For the text-containing cell, return its midpoint in (x, y) coordinate format. 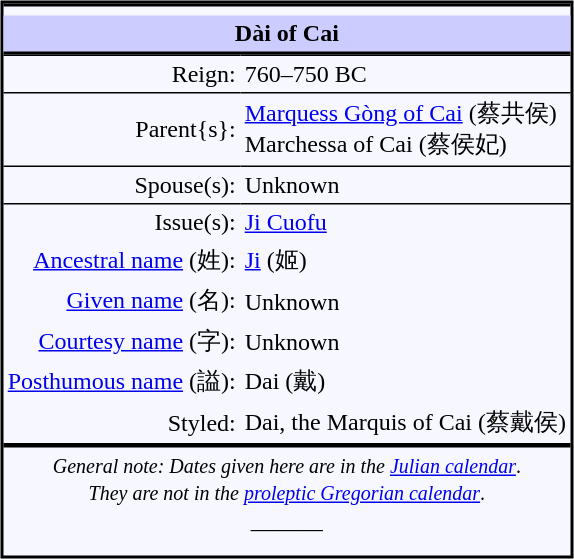
Ancestral name (姓): (122, 260)
General note: Dates given here are in the Julian calendar.They are not in the proleptic Gregorian calendar. (286, 477)
760–750 BC (405, 73)
Dài of Cai (286, 36)
Dai (戴) (405, 382)
Ji (姬) (405, 260)
——— (286, 528)
Courtesy name (字): (122, 342)
Spouse(s): (122, 185)
Given name (名): (122, 301)
Parent{s}: (122, 129)
Marquess Gòng of Cai (蔡共侯) Marchessa of Cai (蔡侯妃) (405, 129)
Styled: (122, 422)
Issue(s): (122, 222)
Posthumous name (謚): (122, 382)
Dai, the Marquis of Cai (蔡戴侯) (405, 422)
Ji Cuofu (405, 222)
Reign: (122, 73)
